Find where the given text appears and provide that cell's center as [x, y] coordinate. 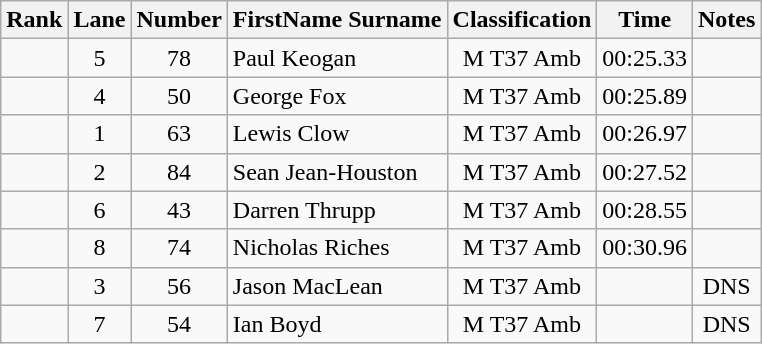
7 [100, 324]
2 [100, 172]
6 [100, 210]
Sean Jean-Houston [337, 172]
00:30.96 [645, 248]
Rank [34, 20]
3 [100, 286]
Lewis Clow [337, 134]
8 [100, 248]
00:27.52 [645, 172]
Classification [522, 20]
56 [179, 286]
FirstName Surname [337, 20]
Nicholas Riches [337, 248]
54 [179, 324]
Ian Boyd [337, 324]
Lane [100, 20]
63 [179, 134]
78 [179, 58]
Time [645, 20]
00:26.97 [645, 134]
George Fox [337, 96]
1 [100, 134]
00:25.33 [645, 58]
43 [179, 210]
Darren Thrupp [337, 210]
Jason MacLean [337, 286]
Number [179, 20]
74 [179, 248]
4 [100, 96]
00:28.55 [645, 210]
5 [100, 58]
50 [179, 96]
00:25.89 [645, 96]
84 [179, 172]
Notes [727, 20]
Paul Keogan [337, 58]
